Return the [X, Y] coordinate for the center point of the cell that contains the specified text.  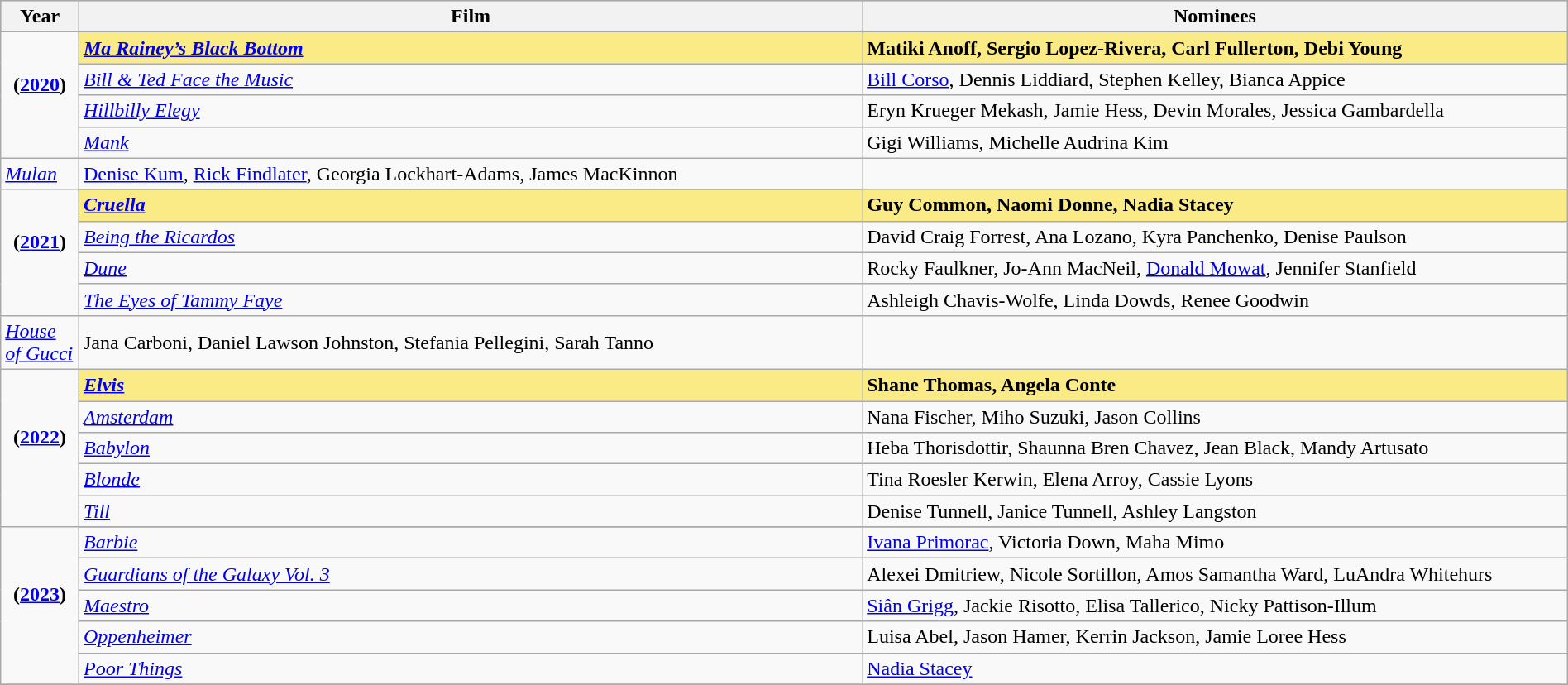
(2023) [40, 606]
Poor Things [470, 668]
Nana Fischer, Miho Suzuki, Jason Collins [1216, 416]
Till [470, 511]
(2021) [40, 252]
Bill Corso, Dennis Liddiard, Stephen Kelley, Bianca Appice [1216, 79]
Denise Tunnell, Janice Tunnell, Ashley Langston [1216, 511]
Maestro [470, 606]
Rocky Faulkner, Jo-Ann MacNeil, Donald Mowat, Jennifer Stanfield [1216, 268]
Babylon [470, 448]
Dune [470, 268]
Mulan [40, 174]
Being the Ricardos [470, 237]
Mank [470, 142]
Siân Grigg, Jackie Risotto, Elisa Tallerico, Nicky Pattison-Illum [1216, 606]
Luisa Abel, Jason Hamer, Kerrin Jackson, Jamie Loree Hess [1216, 637]
Ashleigh Chavis-Wolfe, Linda Dowds, Renee Goodwin [1216, 299]
(2020) [40, 95]
Matiki Anoff, Sergio Lopez-Rivera, Carl Fullerton, Debi Young [1216, 48]
Shane Thomas, Angela Conte [1216, 385]
Tina Roesler Kerwin, Elena Arroy, Cassie Lyons [1216, 480]
Alexei Dmitriew, Nicole Sortillon, Amos Samantha Ward, LuAndra Whitehurs [1216, 574]
Year [40, 17]
(2022) [40, 448]
Denise Kum, Rick Findlater, Georgia Lockhart-Adams, James MacKinnon [470, 174]
Guardians of the Galaxy Vol. 3 [470, 574]
Amsterdam [470, 416]
Heba Thorisdottir, Shaunna Bren Chavez, Jean Black, Mandy Artusato [1216, 448]
Barbie [470, 543]
Film [470, 17]
Ivana Primorac, Victoria Down, Maha Mimo [1216, 543]
Jana Carboni, Daniel Lawson Johnston, Stefania Pellegini, Sarah Tanno [470, 342]
David Craig Forrest, Ana Lozano, Kyra Panchenko, Denise Paulson [1216, 237]
Cruella [470, 205]
Eryn Krueger Mekash, Jamie Hess, Devin Morales, Jessica Gambardella [1216, 111]
Oppenheimer [470, 637]
Elvis [470, 385]
Ma Rainey’s Black Bottom [470, 48]
Guy Common, Naomi Donne, Nadia Stacey [1216, 205]
Hillbilly Elegy [470, 111]
Bill & Ted Face the Music [470, 79]
Nominees [1216, 17]
House of Gucci [40, 342]
Nadia Stacey [1216, 668]
The Eyes of Tammy Faye [470, 299]
Blonde [470, 480]
Gigi Williams, Michelle Audrina Kim [1216, 142]
